Locate the cell with the specified text and output its [x, y] center coordinate. 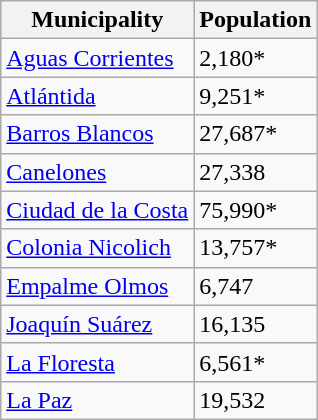
Municipality [98, 20]
Aguas Corrientes [98, 58]
19,532 [256, 400]
2,180* [256, 58]
Ciudad de la Costa [98, 210]
Barros Blancos [98, 134]
75,990* [256, 210]
Canelones [98, 172]
Joaquín Suárez [98, 324]
6,561* [256, 362]
6,747 [256, 286]
La Floresta [98, 362]
Population [256, 20]
Atlántida [98, 96]
16,135 [256, 324]
9,251* [256, 96]
La Paz [98, 400]
Colonia Nicolich [98, 248]
27,687* [256, 134]
13,757* [256, 248]
27,338 [256, 172]
Empalme Olmos [98, 286]
